Capture the cell that displays the provided text and extract its (X, Y) central coordinate. 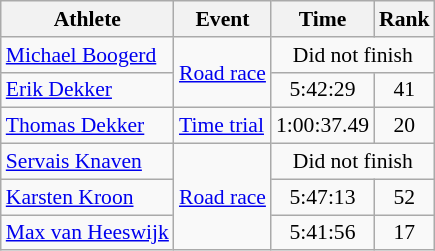
Max van Heeswijk (88, 233)
Karsten Kroon (88, 197)
Time trial (222, 126)
Athlete (88, 19)
52 (404, 197)
41 (404, 90)
Erik Dekker (88, 90)
Thomas Dekker (88, 126)
17 (404, 233)
Time (322, 19)
Event (222, 19)
Servais Knaven (88, 162)
20 (404, 126)
Rank (404, 19)
5:41:56 (322, 233)
5:42:29 (322, 90)
Michael Boogerd (88, 55)
5:47:13 (322, 197)
1:00:37.49 (322, 126)
